Output the [X, Y] coordinate of the center of the cell containing the given text.  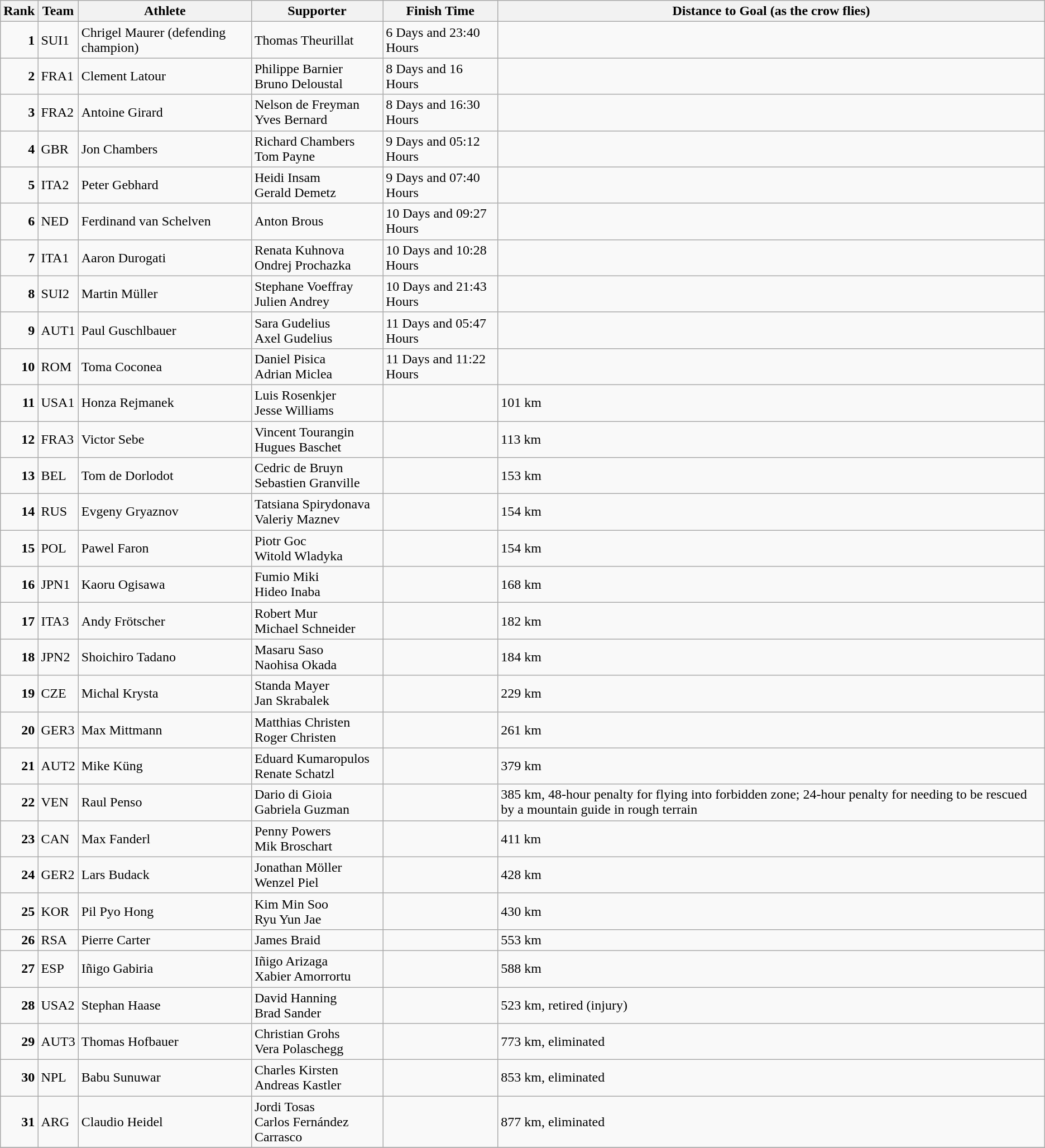
Daniel PisicaAdrian Miclea [317, 366]
Antoine Girard [165, 113]
Iñigo Gabiria [165, 969]
Toma Coconea [165, 366]
RSA [58, 940]
22 [19, 803]
9 [19, 330]
Finish Time [440, 11]
CZE [58, 693]
Tatsiana Spirydonava Valeriy Maznev [317, 512]
523 km, retired (injury) [771, 1005]
Matthias ChristenRoger Christen [317, 730]
10 Days and 09:27 Hours [440, 221]
17 [19, 621]
28 [19, 1005]
JPN2 [58, 657]
Luis RosenkjerJesse Williams [317, 403]
Ferdinand van Schelven [165, 221]
Kim Min SooRyu Yun Jae [317, 911]
411 km [771, 838]
18 [19, 657]
Heidi InsamGerald Demetz [317, 185]
Distance to Goal (as the crow flies) [771, 11]
Anton Brous [317, 221]
379 km [771, 766]
153 km [771, 475]
Penny Powers Mik Broschart [317, 838]
Supporter [317, 11]
David HanningBrad Sander [317, 1005]
10 Days and 10:28 Hours [440, 258]
30 [19, 1078]
FRA1 [58, 76]
Vincent TouranginHugues Baschet [317, 439]
USA2 [58, 1005]
Pawel Faron [165, 548]
261 km [771, 730]
Andy Frötscher [165, 621]
16 [19, 585]
11 Days and 11:22 Hours [440, 366]
8 [19, 294]
184 km [771, 657]
Thomas Theurillat [317, 40]
168 km [771, 585]
Pierre Carter [165, 940]
Philippe BarnierBruno Deloustal [317, 76]
Evgeny Gryaznov [165, 512]
Jon Chambers [165, 148]
9 Days and 05:12 Hours [440, 148]
Peter Gebhard [165, 185]
Babu Sunuwar [165, 1078]
11 Days and 05:47 Hours [440, 330]
19 [19, 693]
Jordi TosasCarlos Fernández Carrasco [317, 1122]
26 [19, 940]
NPL [58, 1078]
229 km [771, 693]
10 [19, 366]
853 km, eliminated [771, 1078]
2 [19, 76]
SUI1 [58, 40]
15 [19, 548]
25 [19, 911]
RUS [58, 512]
AUT3 [58, 1041]
11 [19, 403]
Chrigel Maurer (defending champion) [165, 40]
USA1 [58, 403]
CAN [58, 838]
Athlete [165, 11]
ROM [58, 366]
Nelson de FreymanYves Bernard [317, 113]
JPN1 [58, 585]
9 Days and 07:40 Hours [440, 185]
Thomas Hofbauer [165, 1041]
Masaru SasoNaohisa Okada [317, 657]
23 [19, 838]
Richard ChambersTom Payne [317, 148]
12 [19, 439]
GBR [58, 148]
6 Days and 23:40 Hours [440, 40]
Aaron Durogati [165, 258]
29 [19, 1041]
Renata KuhnovaOndrej Prochazka [317, 258]
AUT2 [58, 766]
James Braid [317, 940]
Sara GudeliusAxel Gudelius [317, 330]
NED [58, 221]
Iñigo ArizagaXabier Amorrortu [317, 969]
Eduard Kumaropulos Renate Schatzl [317, 766]
Charles KirstenAndreas Kastler [317, 1078]
20 [19, 730]
428 km [771, 875]
Piotr GocWitold Wladyka [317, 548]
Cedric de BruynSebastien Granville [317, 475]
FRA2 [58, 113]
10 Days and 21:43 Hours [440, 294]
ESP [58, 969]
113 km [771, 439]
101 km [771, 403]
14 [19, 512]
Victor Sebe [165, 439]
Paul Guschlbauer [165, 330]
Dario di Gioia Gabriela Guzman [317, 803]
ITA2 [58, 185]
8 Days and 16:30 Hours [440, 113]
588 km [771, 969]
Honza Rejmanek [165, 403]
Stephan Haase [165, 1005]
ITA3 [58, 621]
1 [19, 40]
553 km [771, 940]
Lars Budack [165, 875]
Fumio MikiHideo Inaba [317, 585]
24 [19, 875]
Rank [19, 11]
Max Fanderl [165, 838]
385 km, 48-hour penalty for flying into forbidden zone; 24-hour penalty for needing to be rescued by a mountain guide in rough terrain [771, 803]
Claudio Heidel [165, 1122]
ITA1 [58, 258]
POL [58, 548]
BEL [58, 475]
VEN [58, 803]
AUT1 [58, 330]
7 [19, 258]
Martin Müller [165, 294]
ARG [58, 1122]
182 km [771, 621]
877 km, eliminated [771, 1122]
Michal Krysta [165, 693]
GER3 [58, 730]
GER2 [58, 875]
4 [19, 148]
430 km [771, 911]
FRA3 [58, 439]
5 [19, 185]
13 [19, 475]
6 [19, 221]
773 km, eliminated [771, 1041]
Jonathan MöllerWenzel Piel [317, 875]
Clement Latour [165, 76]
Christian GrohsVera Polaschegg [317, 1041]
Team [58, 11]
Mike Küng [165, 766]
Kaoru Ogisawa [165, 585]
31 [19, 1122]
Tom de Dorlodot [165, 475]
Raul Penso [165, 803]
Shoichiro Tadano [165, 657]
27 [19, 969]
Pil Pyo Hong [165, 911]
Max Mittmann [165, 730]
21 [19, 766]
Standa MayerJan Skrabalek [317, 693]
SUI2 [58, 294]
KOR [58, 911]
8 Days and 16 Hours [440, 76]
Stephane VoeffrayJulien Andrey [317, 294]
Robert Mur Michael Schneider [317, 621]
3 [19, 113]
